From the cell containing the given text, extract its center point as (x, y) coordinate. 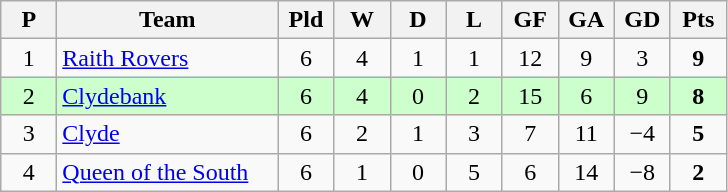
GA (586, 20)
8 (698, 96)
Team (168, 20)
Pld (306, 20)
−4 (642, 134)
P (29, 20)
7 (530, 134)
GF (530, 20)
Clyde (168, 134)
Pts (698, 20)
GD (642, 20)
12 (530, 58)
−8 (642, 172)
Raith Rovers (168, 58)
Clydebank (168, 96)
14 (586, 172)
L (474, 20)
11 (586, 134)
15 (530, 96)
Queen of the South (168, 172)
D (418, 20)
W (362, 20)
